Search for the cell housing the specified text and yield its (x, y) center coordinate. 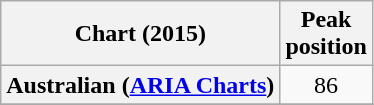
Australian (ARIA Charts) (140, 85)
Chart (2015) (140, 34)
Peak position (326, 34)
86 (326, 85)
